Detect which cell encompasses the target text, then output its (x, y) center coordinate. 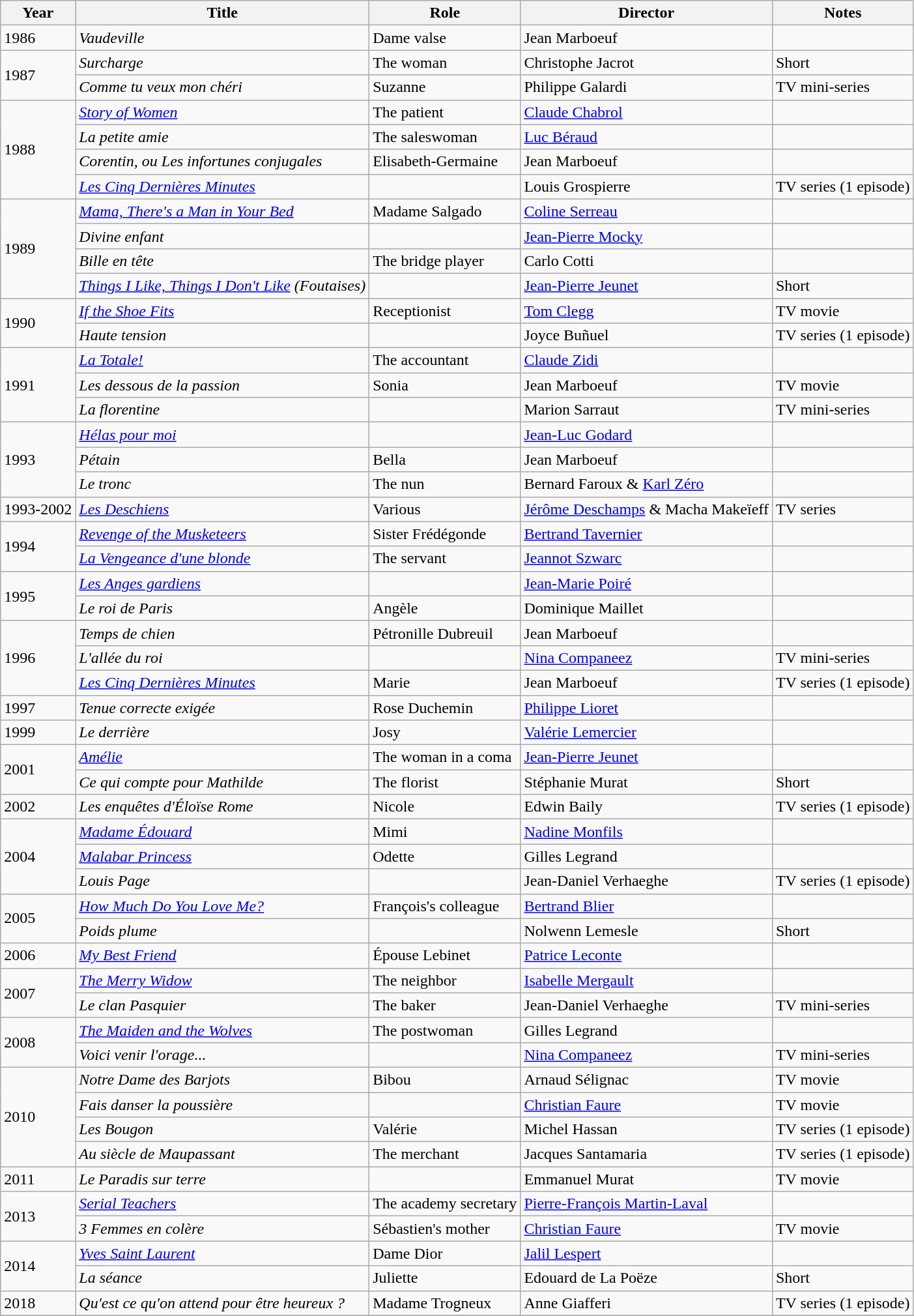
Tom Clegg (646, 311)
Director (646, 13)
Épouse Lebinet (445, 956)
Temps de chien (223, 633)
Christophe Jacrot (646, 63)
Coline Serreau (646, 211)
Nadine Monfils (646, 832)
2014 (38, 1266)
La séance (223, 1278)
Sébastien's mother (445, 1229)
The Maiden and the Wolves (223, 1030)
Bella (445, 460)
Madame Salgado (445, 211)
Title (223, 13)
The Merry Widow (223, 980)
Various (445, 509)
Qu'est ce qu'on attend pour être heureux ? (223, 1303)
Vaudeville (223, 38)
1990 (38, 323)
Nicole (445, 807)
Malabar Princess (223, 856)
François's colleague (445, 906)
2006 (38, 956)
The saleswoman (445, 137)
Sister Frédégonde (445, 534)
La Vengeance d'une blonde (223, 559)
2002 (38, 807)
Voici venir l'orage... (223, 1055)
Les dessous de la passion (223, 385)
1996 (38, 658)
Stéphanie Murat (646, 782)
1987 (38, 75)
Carlo Cotti (646, 261)
Receptionist (445, 311)
Dominique Maillet (646, 608)
Divine enfant (223, 236)
Comme tu veux mon chéri (223, 87)
Le Paradis sur terre (223, 1179)
Pétronille Dubreuil (445, 633)
Louis Page (223, 881)
1986 (38, 38)
The florist (445, 782)
L'allée du roi (223, 658)
2004 (38, 856)
Rose Duchemin (445, 707)
Au siècle de Maupassant (223, 1154)
Les Bougon (223, 1130)
Les Deschiens (223, 509)
Bertrand Tavernier (646, 534)
Les Anges gardiens (223, 583)
2005 (38, 918)
Bibou (445, 1079)
Corentin, ou Les infortunes conjugales (223, 162)
1994 (38, 546)
Revenge of the Musketeers (223, 534)
The woman in a coma (445, 757)
Michel Hassan (646, 1130)
Jalil Lespert (646, 1253)
How Much Do You Love Me? (223, 906)
Nolwenn Lemesle (646, 931)
Tenue correcte exigée (223, 707)
2013 (38, 1216)
2011 (38, 1179)
2008 (38, 1042)
Philippe Galardi (646, 87)
3 Femmes en colère (223, 1229)
1993-2002 (38, 509)
Madame Édouard (223, 832)
The patient (445, 112)
Le roi de Paris (223, 608)
Fais danser la poussière (223, 1105)
Luc Béraud (646, 137)
Les enquêtes d'Éloïse Rome (223, 807)
Edouard de La Poëze (646, 1278)
1997 (38, 707)
Pétain (223, 460)
Angèle (445, 608)
Mama, There's a Man in Your Bed (223, 211)
The postwoman (445, 1030)
La petite amie (223, 137)
Jean-Pierre Mocky (646, 236)
Madame Trogneux (445, 1303)
The nun (445, 484)
Emmanuel Murat (646, 1179)
The neighbor (445, 980)
Things I Like, Things I Don't Like (Foutaises) (223, 285)
Role (445, 13)
Mimi (445, 832)
Surcharge (223, 63)
1995 (38, 596)
Haute tension (223, 336)
Valérie (445, 1130)
Claude Zidi (646, 360)
Year (38, 13)
Valérie Lemercier (646, 733)
Poids plume (223, 931)
Hélas pour moi (223, 435)
Arnaud Sélignac (646, 1079)
Marie (445, 682)
Suzanne (445, 87)
2010 (38, 1117)
If the Shoe Fits (223, 311)
La florentine (223, 410)
Isabelle Mergault (646, 980)
Le tronc (223, 484)
Josy (445, 733)
The bridge player (445, 261)
Jean-Luc Godard (646, 435)
1989 (38, 248)
The servant (445, 559)
Juliette (445, 1278)
Louis Grospierre (646, 186)
Jeannot Szwarc (646, 559)
Jean-Marie Poiré (646, 583)
2007 (38, 993)
Dame Dior (445, 1253)
Bille en tête (223, 261)
Dame valse (445, 38)
La Totale! (223, 360)
TV series (843, 509)
The merchant (445, 1154)
Bernard Faroux & Karl Zéro (646, 484)
2018 (38, 1303)
Sonia (445, 385)
My Best Friend (223, 956)
The academy secretary (445, 1204)
Philippe Lioret (646, 707)
Edwin Baily (646, 807)
Le derrière (223, 733)
Le clan Pasquier (223, 1005)
Anne Giafferi (646, 1303)
Serial Teachers (223, 1204)
Odette (445, 856)
Yves Saint Laurent (223, 1253)
The accountant (445, 360)
Elisabeth-Germaine (445, 162)
1988 (38, 149)
Patrice Leconte (646, 956)
Claude Chabrol (646, 112)
Ce qui compte pour Mathilde (223, 782)
Jacques Santamaria (646, 1154)
The baker (445, 1005)
Joyce Buñuel (646, 336)
Jérôme Deschamps & Macha Makeïeff (646, 509)
Marion Sarraut (646, 410)
Bertrand Blier (646, 906)
1991 (38, 385)
The woman (445, 63)
1993 (38, 460)
Pierre-François Martin-Laval (646, 1204)
2001 (38, 770)
Amélie (223, 757)
Notes (843, 13)
Story of Women (223, 112)
Notre Dame des Barjots (223, 1079)
1999 (38, 733)
